Output the (X, Y) coordinate of the center of the cell containing the given text.  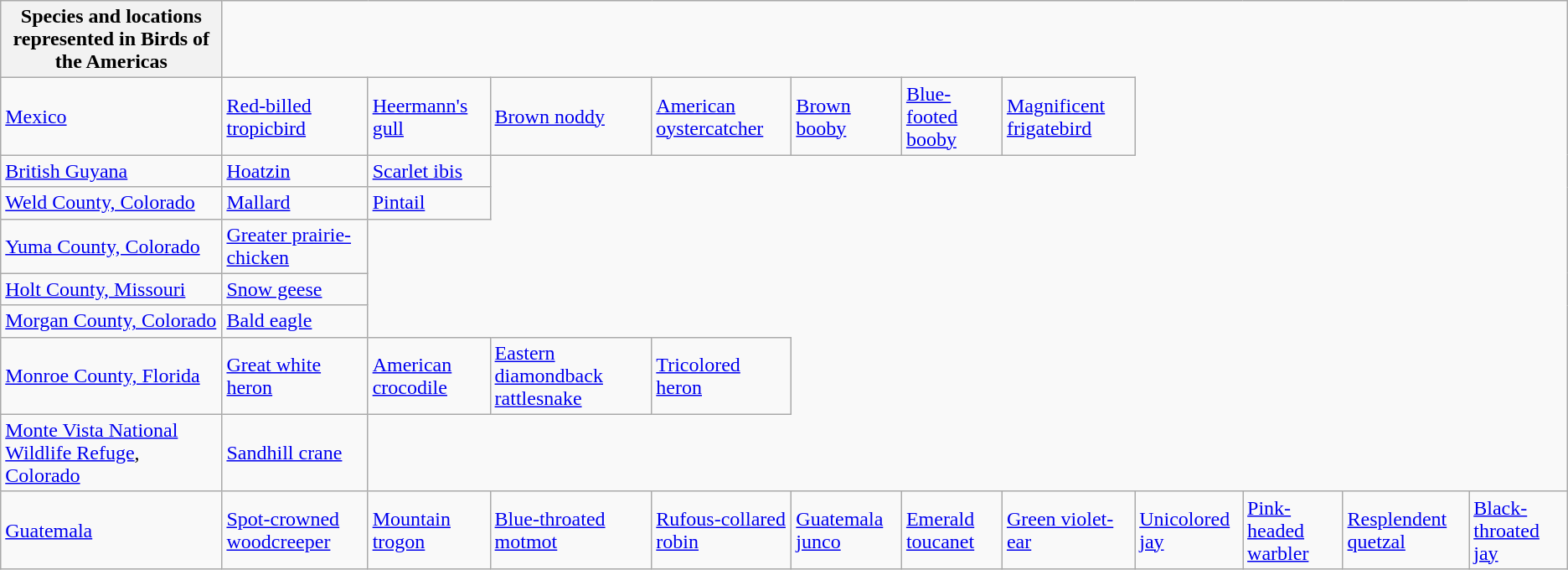
Blue-throated motmot (571, 530)
Guatemala junco (847, 530)
Mexico (111, 117)
Red-billed tropicbird (295, 117)
Sandhill crane (295, 453)
Spot-crowned woodcreeper (295, 530)
Magnificent frigatebird (1068, 117)
American crocodile (429, 376)
Bald eagle (295, 321)
Great white heron (295, 376)
Weld County, Colorado (111, 203)
Holt County, Missouri (111, 289)
Resplendent quetzal (1406, 530)
British Guyana (111, 171)
Scarlet ibis (429, 171)
Tricolored heron (722, 376)
Pink-headed warbler (1293, 530)
Emerald toucanet (952, 530)
Monte Vista National Wildlife Refuge, Colorado (111, 453)
Heermann's gull (429, 117)
Pintail (429, 203)
Mallard (295, 203)
American oystercatcher (722, 117)
Unicolored jay (1189, 530)
Morgan County, Colorado (111, 321)
Yuma County, Colorado (111, 246)
Snow geese (295, 289)
Hoatzin (295, 171)
Greater prairie-chicken (295, 246)
Rufous-collared robin (722, 530)
Blue-footed booby (952, 117)
Green violet-ear (1068, 530)
Guatemala (111, 530)
Monroe County, Florida (111, 376)
Black-throated jay (1519, 530)
Species and locations represented in Birds of the Americas (111, 39)
Eastern diamondback rattlesnake (571, 376)
Brown booby (847, 117)
Mountain trogon (429, 530)
Brown noddy (571, 117)
